Provide the (x, y) coordinate of the cell's center where the given text is located.  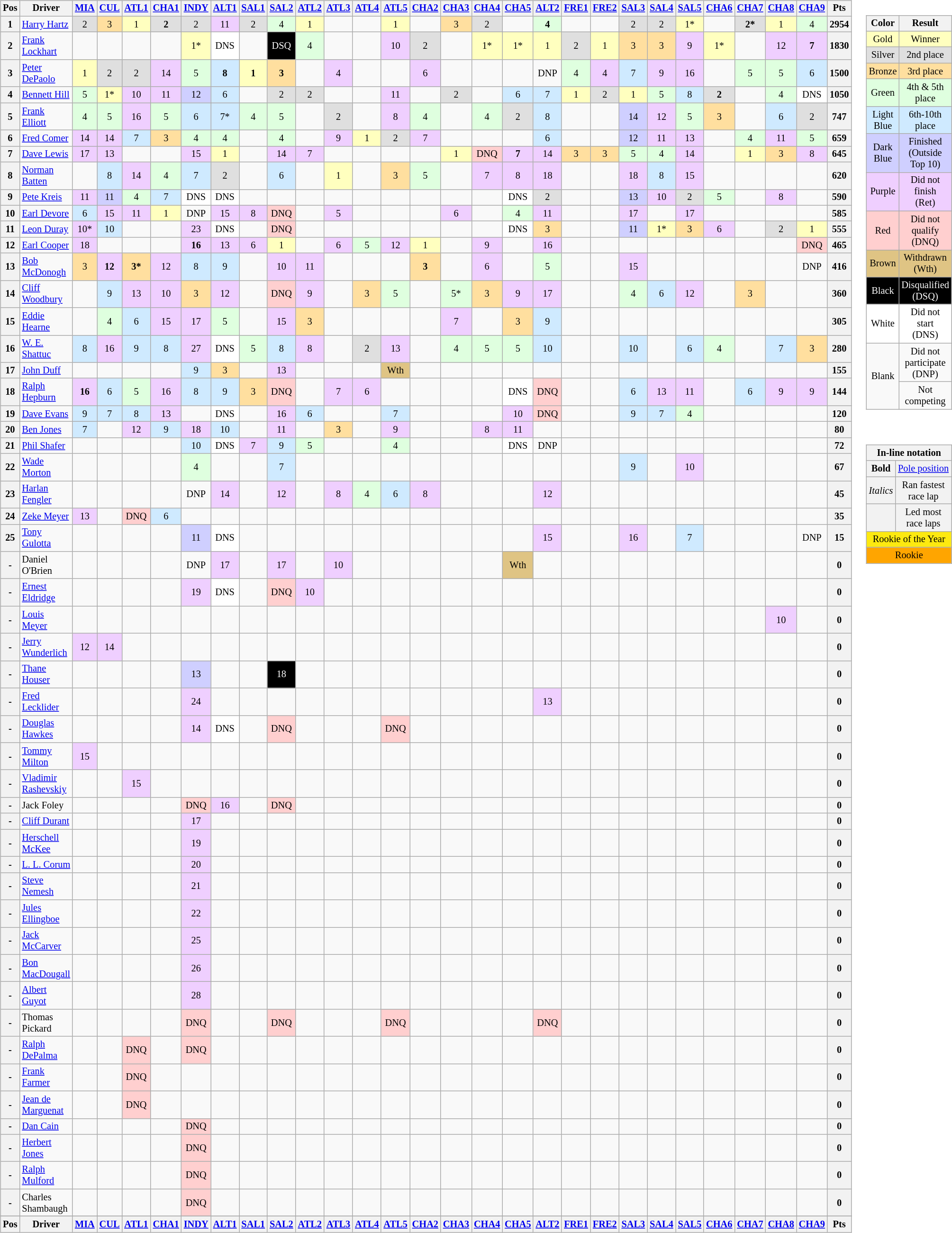
5* (456, 294)
Norman Batten (46, 176)
Finished(Outside Top 10) (925, 153)
Green (883, 93)
Rookie of the Year (909, 539)
360 (839, 294)
Rookie (909, 555)
585 (839, 213)
120 (839, 414)
3* (136, 267)
Gold (883, 39)
DSQ (281, 46)
6th-10th place (925, 120)
416 (839, 267)
Did not finish(Ret) (925, 192)
Did notparticipate(DNP) (925, 363)
Bold (881, 469)
Jules Ellingboe (46, 914)
Thane Houser (46, 674)
John Duff (46, 371)
45 (839, 495)
Wade Morton (46, 467)
1050 (839, 95)
Frank Lockhart (46, 46)
Light Blue (883, 120)
3rd place (925, 71)
28 (196, 996)
White (883, 324)
Dark Blue (883, 153)
Ralph Hepburn (46, 392)
Dave Evans (46, 414)
Thomas Pickard (46, 1023)
Ralph DePalma (46, 1050)
27 (196, 349)
Brown (883, 263)
2954 (839, 24)
Cliff Woodbury (46, 294)
Purple (883, 192)
Bronze (883, 71)
Earl Cooper (46, 245)
Ran fastest race lap (923, 490)
Charles Shambaugh (46, 1203)
645 (839, 154)
155 (839, 371)
Tony Gulotta (46, 538)
Fred Lecklider (46, 702)
555 (839, 229)
67 (839, 467)
Eddie Hearne (46, 321)
Not competing (925, 396)
35 (839, 516)
Phil Shafer (46, 445)
Silver (883, 55)
Result (925, 23)
144 (839, 392)
Disqualified(DSQ) (925, 291)
80 (839, 430)
Led most race laps (923, 518)
Bob McDonogh (46, 267)
1500 (839, 73)
Dave Lewis (46, 154)
Albert Guyot (46, 996)
Jerry Wunderlich (46, 647)
Blank (883, 376)
747 (839, 117)
Zeke Meyer (46, 516)
659 (839, 138)
280 (839, 349)
26 (196, 968)
Pole position (923, 469)
620 (839, 176)
1830 (839, 46)
305 (839, 321)
Color (883, 23)
465 (839, 245)
Earl Devore (46, 213)
Frank Elliott (46, 117)
Ben Jones (46, 430)
Fred Comer (46, 138)
7* (225, 117)
Red (883, 230)
Cliff Durant (46, 821)
Harry Hartz (46, 24)
Steve Nemesh (46, 886)
Italics (881, 490)
Frank Farmer (46, 1078)
Ernest Eldridge (46, 592)
Vladimir Rashevskiy (46, 784)
Bon MacDougall (46, 968)
Harlan Fengler (46, 495)
Douglas Hawkes (46, 729)
Louis Meyer (46, 620)
Dan Cain (46, 1126)
72 (839, 445)
L. L. Corum (46, 865)
Herschell McKee (46, 843)
Withdrawn(Wth) (925, 263)
W. E. Shattuc (46, 349)
Did not start(DNS) (925, 324)
Black (883, 291)
2* (750, 24)
Bennett Hill (46, 95)
Jack McCarver (46, 941)
Peter DePaolo (46, 73)
590 (839, 198)
Winner (925, 39)
Leon Duray (46, 229)
Jack Foley (46, 806)
2nd place (925, 55)
Ralph Mulford (46, 1175)
4th & 5th place (925, 93)
Herbert Jones (46, 1148)
10* (85, 229)
Tommy Milton (46, 756)
Jean de Marguenat (46, 1105)
Daniel O'Brien (46, 565)
In-line notation (909, 453)
Did not qualify(DNQ) (925, 230)
Pete Kreis (46, 198)
